For the text-containing cell, return its midpoint in (x, y) coordinate format. 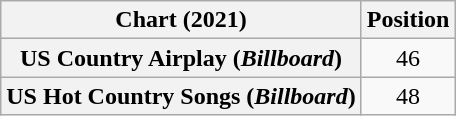
48 (408, 96)
46 (408, 58)
Position (408, 20)
US Country Airplay (Billboard) (181, 58)
Chart (2021) (181, 20)
US Hot Country Songs (Billboard) (181, 96)
